Locate the cell with the specified text and output its (x, y) center coordinate. 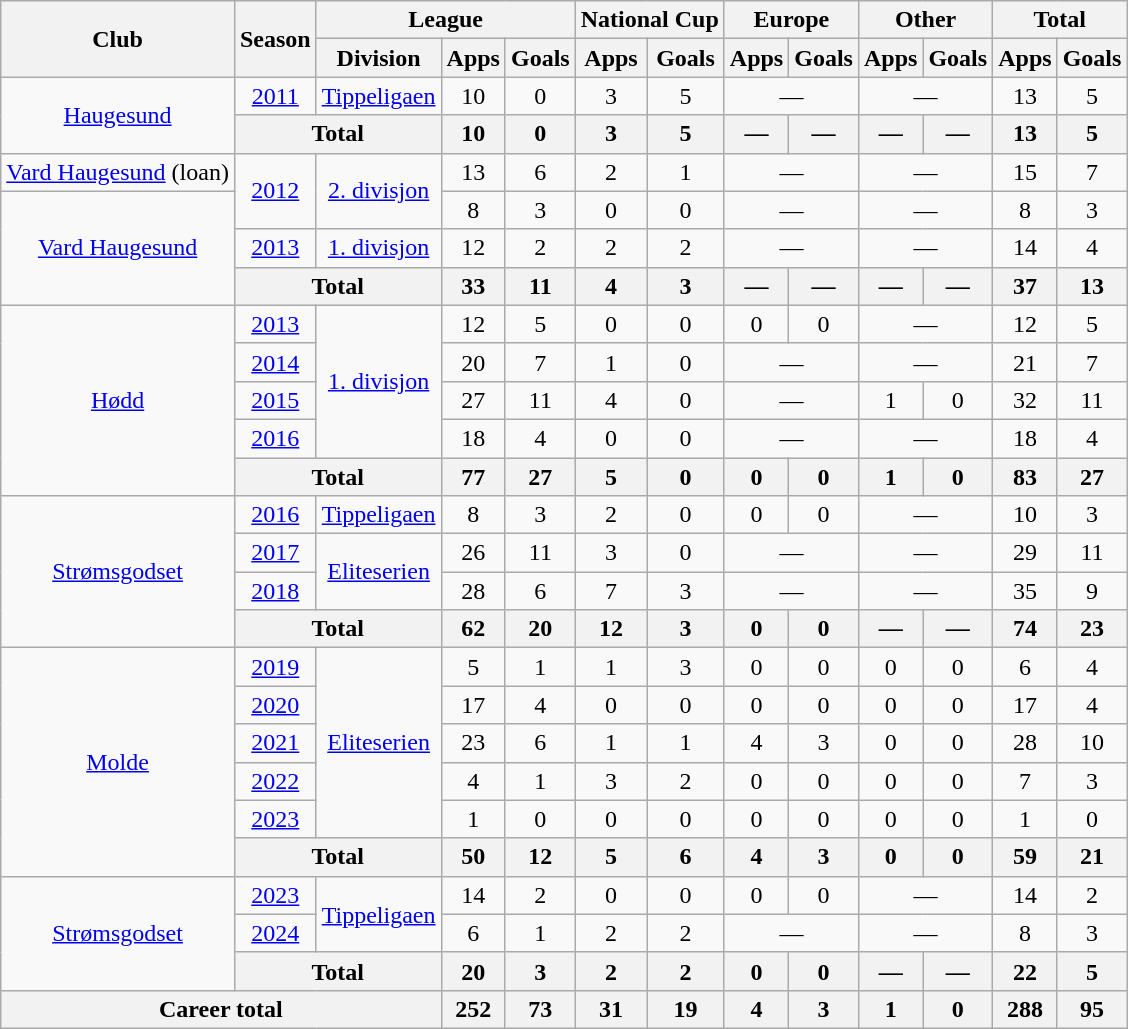
33 (473, 286)
2018 (275, 591)
77 (473, 477)
2020 (275, 705)
Club (118, 39)
22 (1025, 971)
2012 (275, 191)
2014 (275, 362)
Molde (118, 762)
Haugesund (118, 115)
2019 (275, 667)
29 (1025, 553)
9 (1092, 591)
19 (686, 1009)
288 (1025, 1009)
62 (473, 629)
31 (611, 1009)
Division (378, 58)
2011 (275, 96)
Season (275, 39)
59 (1025, 857)
50 (473, 857)
26 (473, 553)
2017 (275, 553)
252 (473, 1009)
2. divisjon (378, 191)
95 (1092, 1009)
Europe (791, 20)
2015 (275, 400)
35 (1025, 591)
73 (540, 1009)
2024 (275, 933)
Vard Haugesund (118, 248)
National Cup (650, 20)
Hødd (118, 400)
37 (1025, 286)
74 (1025, 629)
League (446, 20)
Career total (221, 1009)
Other (925, 20)
2021 (275, 743)
Vard Haugesund (loan) (118, 172)
15 (1025, 172)
32 (1025, 400)
83 (1025, 477)
2022 (275, 781)
